For the text-containing cell, return its midpoint in (x, y) coordinate format. 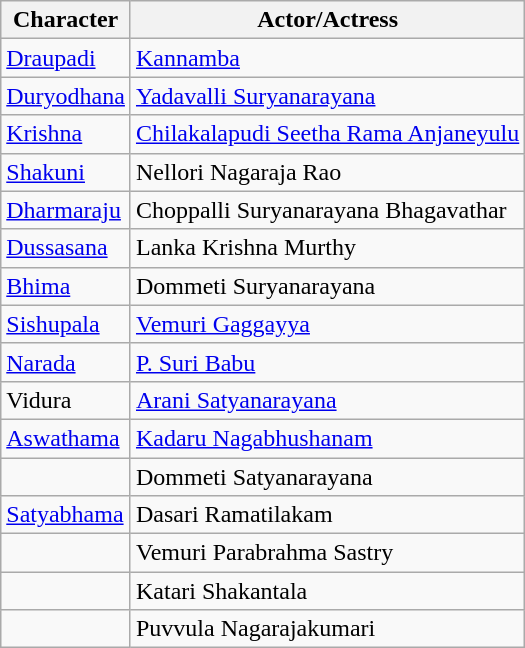
Lanka Krishna Murthy (327, 248)
Krishna (66, 134)
P. Suri Babu (327, 362)
Aswathama (66, 438)
Dommeti Satyanarayana (327, 477)
Character (66, 20)
Katari Shakantala (327, 591)
Shakuni (66, 172)
Narada (66, 362)
Dasari Ramatilakam (327, 515)
Dussasana (66, 248)
Vemuri Gaggayya (327, 324)
Bhima (66, 286)
Sishupala (66, 324)
Puvvula Nagarajakumari (327, 629)
Choppalli Suryanarayana Bhagavathar (327, 210)
Chilakalapudi Seetha Rama Anjaneyulu (327, 134)
Vidura (66, 400)
Duryodhana (66, 96)
Kadaru Nagabhushanam (327, 438)
Nellori Nagaraja Rao (327, 172)
Yadavalli Suryanarayana (327, 96)
Actor/Actress (327, 20)
Dharmaraju (66, 210)
Kannamba (327, 58)
Draupadi (66, 58)
Dommeti Suryanarayana (327, 286)
Arani Satyanarayana (327, 400)
Satyabhama (66, 515)
Vemuri Parabrahma Sastry (327, 553)
